Pinpoint the cell where the given text exists, returning its (X, Y) midpoint coordinate. 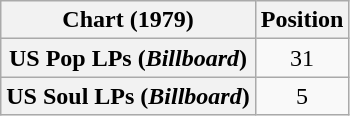
31 (302, 58)
US Soul LPs (Billboard) (128, 96)
Position (302, 20)
5 (302, 96)
US Pop LPs (Billboard) (128, 58)
Chart (1979) (128, 20)
